Determine the (X, Y) coordinate at the center of the cell enclosing the given text.  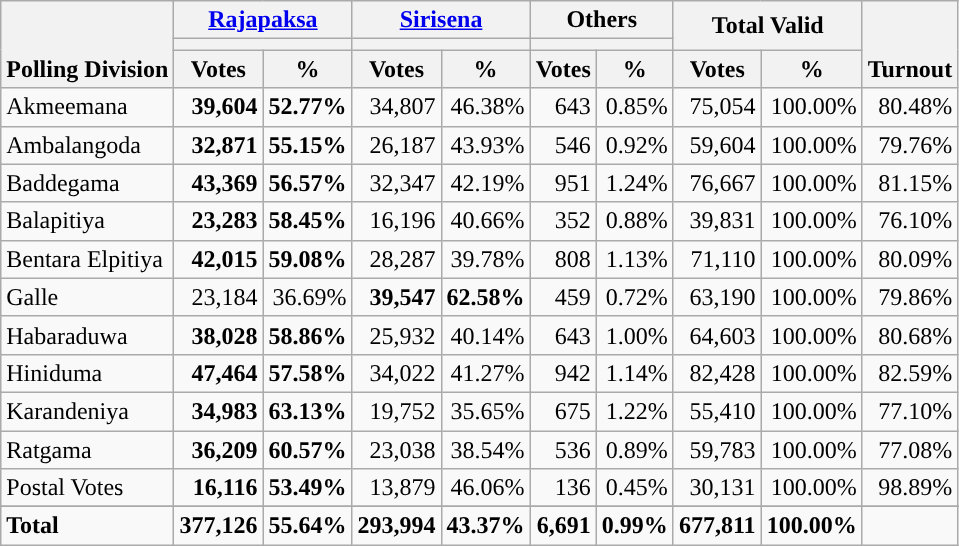
Habaraduwa (88, 335)
1.14% (634, 373)
0.88% (634, 221)
38.54% (486, 449)
40.66% (486, 221)
71,110 (717, 259)
43.93% (486, 145)
59,604 (717, 145)
36.69% (308, 297)
0.72% (634, 297)
352 (563, 221)
293,994 (396, 526)
32,347 (396, 183)
59.08% (308, 259)
82.59% (910, 373)
Balapitiya (88, 221)
64,603 (717, 335)
34,022 (396, 373)
75,054 (717, 107)
1.22% (634, 411)
136 (563, 488)
377,126 (218, 526)
34,983 (218, 411)
79.76% (910, 145)
6,691 (563, 526)
63.13% (308, 411)
41.27% (486, 373)
32,871 (218, 145)
546 (563, 145)
Turnout (910, 44)
25,932 (396, 335)
39,604 (218, 107)
0.45% (634, 488)
26,187 (396, 145)
Sirisena (441, 20)
81.15% (910, 183)
Others (602, 20)
16,196 (396, 221)
0.85% (634, 107)
Postal Votes (88, 488)
Galle (88, 297)
23,038 (396, 449)
675 (563, 411)
39,831 (717, 221)
0.92% (634, 145)
35.65% (486, 411)
55.15% (308, 145)
1.00% (634, 335)
42.19% (486, 183)
Karandeniya (88, 411)
942 (563, 373)
43.37% (486, 526)
Rajapaksa (263, 20)
76,667 (717, 183)
79.86% (910, 297)
23,283 (218, 221)
52.77% (308, 107)
Ambalangoda (88, 145)
63,190 (717, 297)
23,184 (218, 297)
38,028 (218, 335)
Total Valid (768, 26)
28,287 (396, 259)
46.38% (486, 107)
77.08% (910, 449)
77.10% (910, 411)
80.09% (910, 259)
808 (563, 259)
53.49% (308, 488)
0.99% (634, 526)
1.13% (634, 259)
Hiniduma (88, 373)
56.57% (308, 183)
58.86% (308, 335)
677,811 (717, 526)
39,547 (396, 297)
98.89% (910, 488)
58.45% (308, 221)
459 (563, 297)
951 (563, 183)
62.58% (486, 297)
82,428 (717, 373)
34,807 (396, 107)
57.58% (308, 373)
40.14% (486, 335)
60.57% (308, 449)
76.10% (910, 221)
Polling Division (88, 44)
Ratgama (88, 449)
55.64% (308, 526)
1.24% (634, 183)
59,783 (717, 449)
30,131 (717, 488)
42,015 (218, 259)
Total (88, 526)
36,209 (218, 449)
Baddegama (88, 183)
80.48% (910, 107)
0.89% (634, 449)
536 (563, 449)
80.68% (910, 335)
Bentara Elpitiya (88, 259)
19,752 (396, 411)
55,410 (717, 411)
47,464 (218, 373)
43,369 (218, 183)
13,879 (396, 488)
Akmeemana (88, 107)
46.06% (486, 488)
39.78% (486, 259)
16,116 (218, 488)
